Output the [X, Y] coordinate of the center of the cell containing the given text.  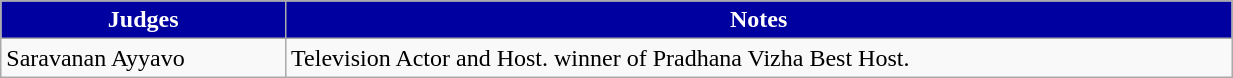
Judges [144, 20]
Saravanan Ayyavo [144, 58]
Notes [759, 20]
Television Actor and Host. winner of Pradhana Vizha Best Host. [759, 58]
